Locate the cell with the specified text and output its [x, y] center coordinate. 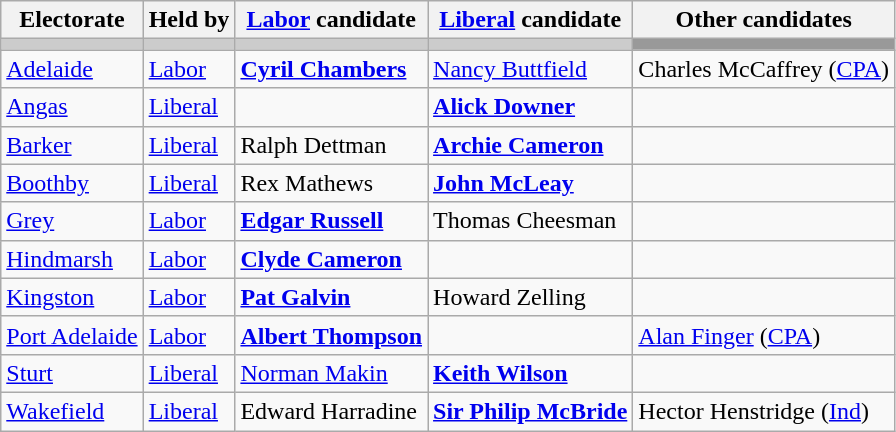
Wakefield [72, 411]
Other candidates [764, 20]
Hector Henstridge (Ind) [764, 411]
Electorate [72, 20]
Archie Cameron [530, 145]
Sir Philip McBride [530, 411]
Edgar Russell [332, 221]
Thomas Cheesman [530, 221]
Port Adelaide [72, 335]
John McLeay [530, 183]
Albert Thompson [332, 335]
Ralph Dettman [332, 145]
Grey [72, 221]
Liberal candidate [530, 20]
Clyde Cameron [332, 259]
Sturt [72, 373]
Howard Zelling [530, 297]
Cyril Chambers [332, 69]
Boothby [72, 183]
Norman Makin [332, 373]
Alick Downer [530, 107]
Labor candidate [332, 20]
Charles McCaffrey (CPA) [764, 69]
Adelaide [72, 69]
Pat Galvin [332, 297]
Hindmarsh [72, 259]
Angas [72, 107]
Nancy Buttfield [530, 69]
Edward Harradine [332, 411]
Rex Mathews [332, 183]
Held by [189, 20]
Barker [72, 145]
Alan Finger (CPA) [764, 335]
Kingston [72, 297]
Keith Wilson [530, 373]
